Find where the given text appears and provide that cell's center as [x, y] coordinate. 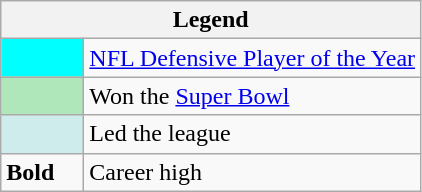
Career high [252, 172]
NFL Defensive Player of the Year [252, 58]
Legend [211, 20]
Won the Super Bowl [252, 96]
Led the league [252, 134]
Bold [42, 172]
